Identify which cell holds the provided text, then report its (X, Y) central coordinate. 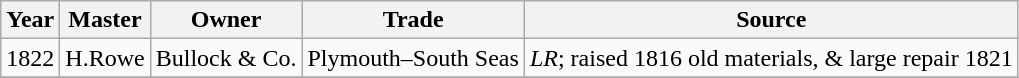
Master (105, 20)
Bullock & Co. (226, 58)
Trade (413, 20)
Plymouth–South Seas (413, 58)
LR; raised 1816 old materials, & large repair 1821 (771, 58)
Source (771, 20)
Owner (226, 20)
H.Rowe (105, 58)
1822 (30, 58)
Year (30, 20)
